Provide the [x, y] coordinate of the cell's center where the given text is located.  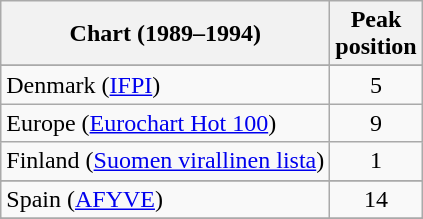
Denmark (IFPI) [166, 85]
Peakposition [376, 34]
Finland (Suomen virallinen lista) [166, 161]
Europe (Eurochart Hot 100) [166, 123]
Chart (1989–1994) [166, 34]
14 [376, 199]
9 [376, 123]
Spain (AFYVE) [166, 199]
5 [376, 85]
1 [376, 161]
